Capture the cell that displays the provided text and extract its (X, Y) central coordinate. 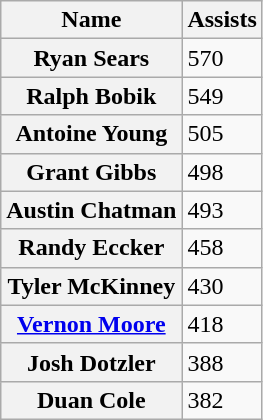
498 (222, 172)
Tyler McKinney (92, 286)
570 (222, 58)
Name (92, 20)
Vernon Moore (92, 324)
388 (222, 362)
549 (222, 96)
Randy Eccker (92, 248)
418 (222, 324)
Assists (222, 20)
Josh Dotzler (92, 362)
Austin Chatman (92, 210)
458 (222, 248)
Grant Gibbs (92, 172)
430 (222, 286)
Ralph Bobik (92, 96)
382 (222, 400)
Antoine Young (92, 134)
Duan Cole (92, 400)
Ryan Sears (92, 58)
493 (222, 210)
505 (222, 134)
